Output the (X, Y) coordinate of the center of the cell containing the given text.  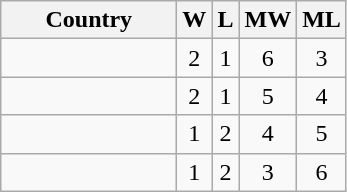
W (194, 20)
ML (322, 20)
L (226, 20)
MW (268, 20)
Country (89, 20)
